Search for the cell housing the specified text and yield its (x, y) center coordinate. 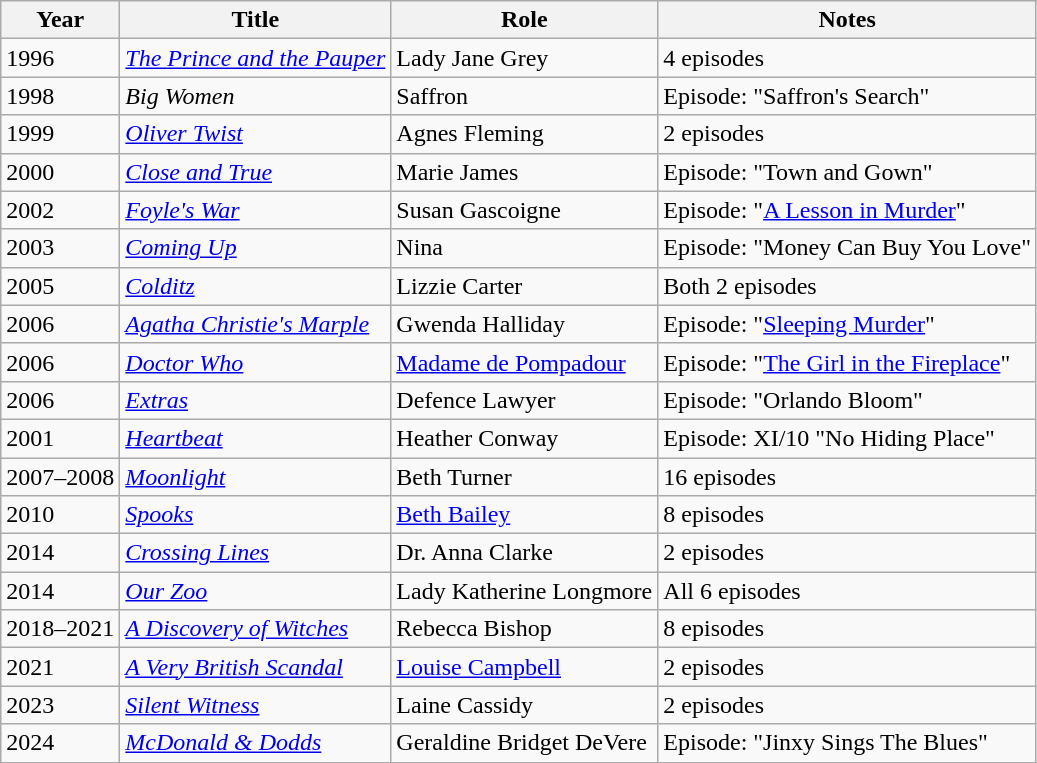
Marie James (524, 172)
Agnes Fleming (524, 134)
Geraldine Bridget DeVere (524, 743)
Rebecca Bishop (524, 629)
1996 (60, 58)
Our Zoo (256, 591)
2000 (60, 172)
Louise Campbell (524, 667)
Silent Witness (256, 705)
2001 (60, 438)
Episode: "A Lesson in Murder" (848, 210)
Colditz (256, 286)
Episode: "Town and Gown" (848, 172)
All 6 episodes (848, 591)
Foyle's War (256, 210)
Crossing Lines (256, 553)
1999 (60, 134)
Episode: "Jinxy Sings The Blues" (848, 743)
Oliver Twist (256, 134)
Notes (848, 20)
Heartbeat (256, 438)
Title (256, 20)
Lady Katherine Longmore (524, 591)
Coming Up (256, 248)
2024 (60, 743)
2018–2021 (60, 629)
Laine Cassidy (524, 705)
Close and True (256, 172)
Susan Gascoigne (524, 210)
2021 (60, 667)
Episode: "Money Can Buy You Love" (848, 248)
1998 (60, 96)
2003 (60, 248)
2023 (60, 705)
4 episodes (848, 58)
Role (524, 20)
Lizzie Carter (524, 286)
Episode: "Orlando Bloom" (848, 400)
Spooks (256, 515)
Episode: XI/10 "No Hiding Place" (848, 438)
McDonald & Dodds (256, 743)
Episode: "Sleeping Murder" (848, 324)
Doctor Who (256, 362)
Both 2 episodes (848, 286)
Episode: "Saffron's Search" (848, 96)
Nina (524, 248)
Beth Turner (524, 477)
Lady Jane Grey (524, 58)
Heather Conway (524, 438)
The Prince and the Pauper (256, 58)
Madame de Pompadour (524, 362)
Year (60, 20)
Big Women (256, 96)
A Discovery of Witches (256, 629)
A Very British Scandal (256, 667)
Beth Bailey (524, 515)
Episode: "The Girl in the Fireplace" (848, 362)
Defence Lawyer (524, 400)
Gwenda Halliday (524, 324)
Agatha Christie's Marple (256, 324)
Moonlight (256, 477)
Extras (256, 400)
2005 (60, 286)
Dr. Anna Clarke (524, 553)
2002 (60, 210)
2010 (60, 515)
Saffron (524, 96)
16 episodes (848, 477)
2007–2008 (60, 477)
